Extract the (x, y) coordinate from the center of the cell holding the provided text.  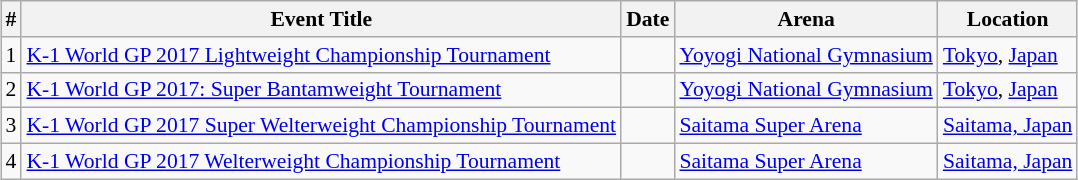
K-1 World GP 2017 Super Welterweight Championship Tournament (321, 126)
3 (12, 126)
K-1 World GP 2017 Welterweight Championship Tournament (321, 162)
1 (12, 55)
Event Title (321, 19)
2 (12, 90)
Date (648, 19)
Location (1008, 19)
K-1 World GP 2017 Lightweight Championship Tournament (321, 55)
Arena (806, 19)
# (12, 19)
K-1 World GP 2017: Super Bantamweight Tournament (321, 90)
4 (12, 162)
